Search for the cell housing the specified text and yield its (x, y) center coordinate. 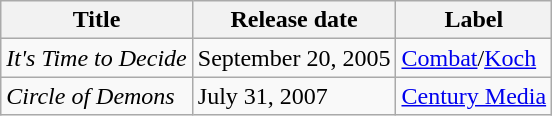
Circle of Demons (97, 96)
Title (97, 20)
September 20, 2005 (294, 58)
Century Media (474, 96)
It's Time to Decide (97, 58)
Combat/Koch (474, 58)
July 31, 2007 (294, 96)
Release date (294, 20)
Label (474, 20)
